Pinpoint the cell where the given text exists, returning its [X, Y] midpoint coordinate. 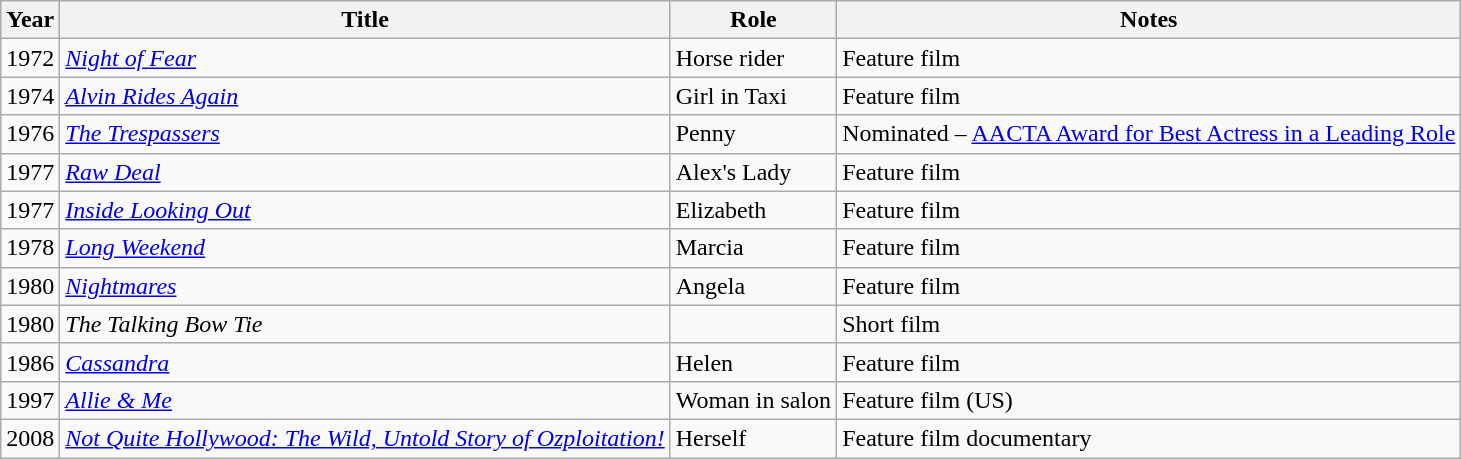
Nominated – AACTA Award for Best Actress in a Leading Role [1149, 134]
Feature film (US) [1149, 400]
Nightmares [365, 286]
Girl in Taxi [753, 96]
Short film [1149, 324]
Allie & Me [365, 400]
Feature film documentary [1149, 438]
Notes [1149, 20]
Herself [753, 438]
Helen [753, 362]
Angela [753, 286]
Title [365, 20]
Cassandra [365, 362]
Alex's Lady [753, 172]
1974 [30, 96]
Woman in salon [753, 400]
Raw Deal [365, 172]
Penny [753, 134]
Horse rider [753, 58]
1978 [30, 248]
Not Quite Hollywood: The Wild, Untold Story of Ozploitation! [365, 438]
1997 [30, 400]
2008 [30, 438]
Inside Looking Out [365, 210]
Elizabeth [753, 210]
The Trespassers [365, 134]
Role [753, 20]
The Talking Bow Tie [365, 324]
Marcia [753, 248]
Year [30, 20]
Night of Fear [365, 58]
1972 [30, 58]
1976 [30, 134]
Alvin Rides Again [365, 96]
1986 [30, 362]
Long Weekend [365, 248]
